Search for the cell housing the specified text and yield its [x, y] center coordinate. 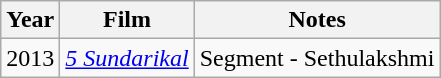
Segment - Sethulakshmi [317, 58]
5 Sundarikal [127, 58]
2013 [30, 58]
Year [30, 20]
Notes [317, 20]
Film [127, 20]
